Provide the (X, Y) coordinate of the cell's center where the given text is located.  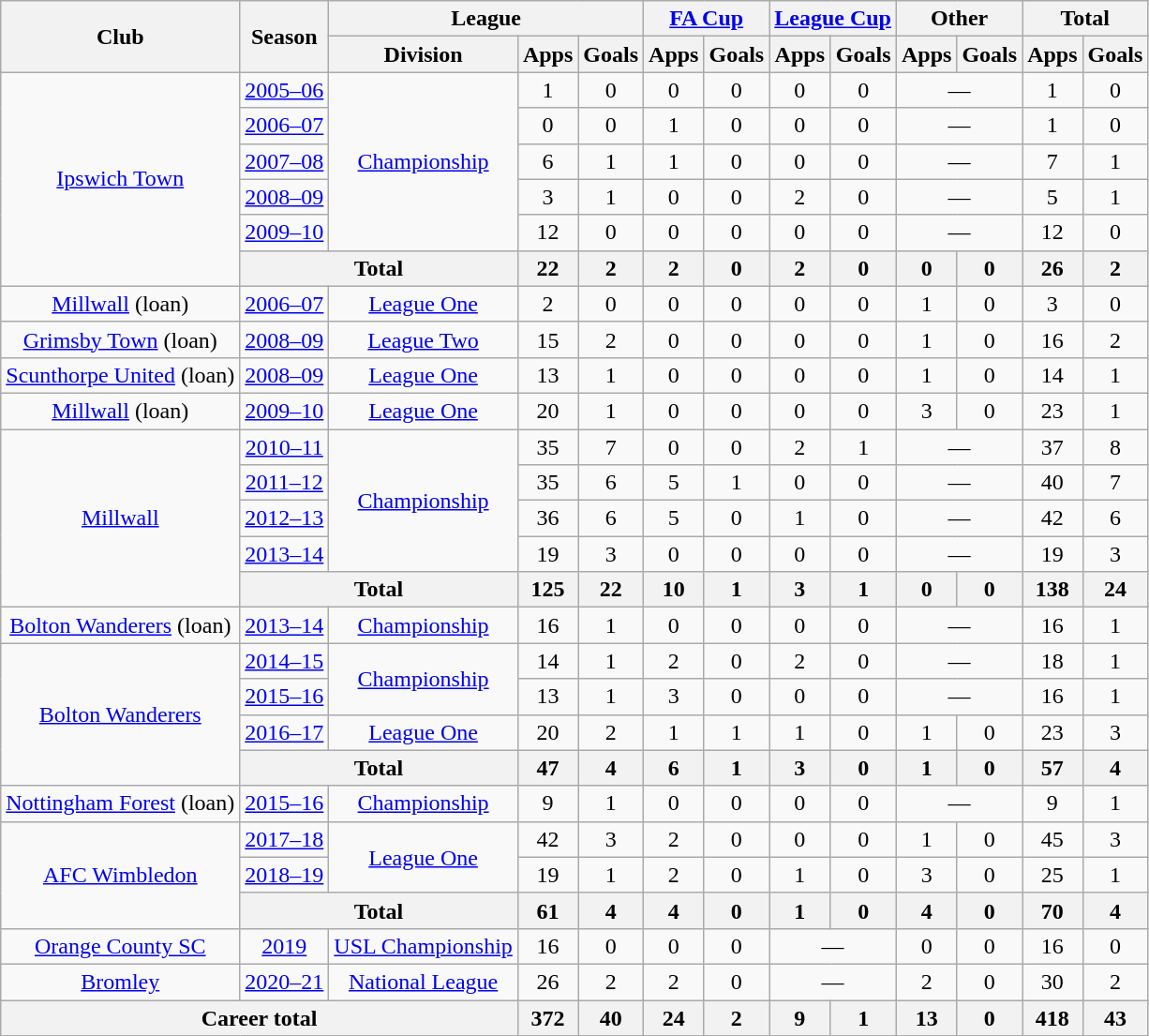
Orange County SC (120, 946)
10 (674, 590)
Grimsby Town (loan) (120, 339)
Millwall (120, 518)
15 (547, 339)
Division (424, 54)
18 (1052, 661)
Nottingham Forest (loan) (120, 803)
Career total (260, 1017)
2010–11 (285, 447)
2012–13 (285, 518)
Ipswich Town (120, 179)
37 (1052, 447)
2016–17 (285, 732)
National League (424, 982)
2011–12 (285, 483)
Season (285, 37)
2005–06 (285, 90)
2014–15 (285, 661)
2019 (285, 946)
36 (547, 518)
League (486, 19)
AFC Wimbledon (120, 875)
30 (1052, 982)
USL Championship (424, 946)
Bromley (120, 982)
Club (120, 37)
8 (1115, 447)
2020–21 (285, 982)
League Two (424, 339)
2017–18 (285, 839)
Bolton Wanderers (120, 714)
2007–08 (285, 161)
Bolton Wanderers (loan) (120, 625)
43 (1115, 1017)
League Cup (833, 19)
125 (547, 590)
Scunthorpe United (loan) (120, 375)
418 (1052, 1017)
372 (547, 1017)
138 (1052, 590)
Other (959, 19)
61 (547, 910)
45 (1052, 839)
47 (547, 768)
25 (1052, 875)
FA Cup (707, 19)
70 (1052, 910)
2018–19 (285, 875)
57 (1052, 768)
